Detect which cell encompasses the target text, then output its [X, Y] center coordinate. 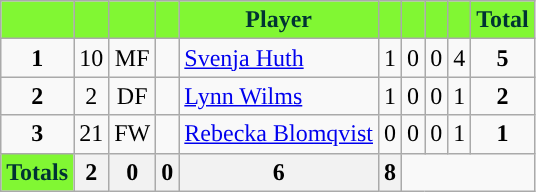
21 [92, 134]
MF [132, 58]
Svenja Huth [279, 58]
Player [279, 20]
6 [279, 172]
Totals [38, 172]
Rebecka Blomqvist [279, 134]
Total [503, 20]
4 [460, 58]
8 [390, 172]
5 [503, 58]
3 [38, 134]
FW [132, 134]
DF [132, 96]
Lynn Wilms [279, 96]
10 [92, 58]
